Extract the [X, Y] coordinate from the center of the cell holding the provided text.  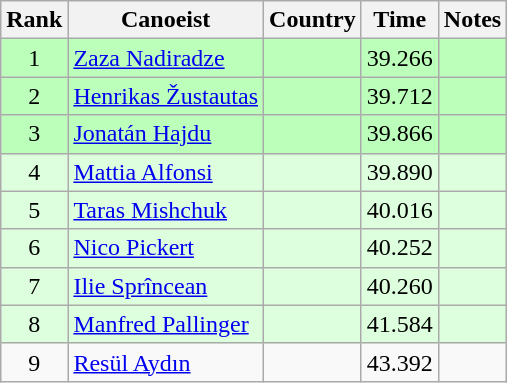
Notes [472, 20]
Rank [34, 20]
39.712 [400, 96]
40.252 [400, 248]
5 [34, 210]
39.890 [400, 172]
43.392 [400, 362]
40.260 [400, 286]
39.866 [400, 134]
Nico Pickert [166, 248]
Resül Aydın [166, 362]
Country [313, 20]
Jonatán Hajdu [166, 134]
Zaza Nadiradze [166, 58]
8 [34, 324]
3 [34, 134]
40.016 [400, 210]
41.584 [400, 324]
9 [34, 362]
4 [34, 172]
Mattia Alfonsi [166, 172]
Ilie Sprîncean [166, 286]
7 [34, 286]
Time [400, 20]
39.266 [400, 58]
Canoeist [166, 20]
2 [34, 96]
Henrikas Žustautas [166, 96]
Manfred Pallinger [166, 324]
Taras Mishchuk [166, 210]
1 [34, 58]
6 [34, 248]
